Locate the cell with the specified text and output its (X, Y) center coordinate. 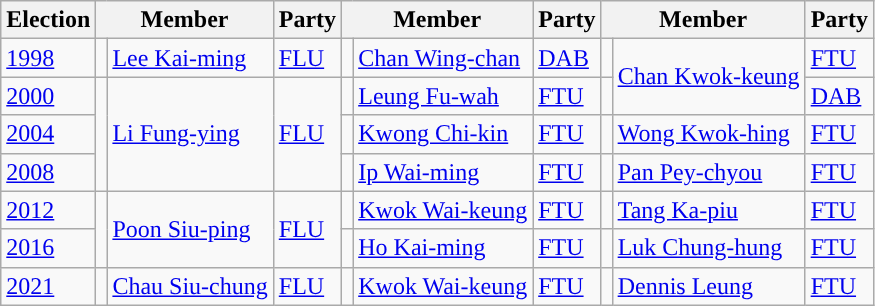
2004 (48, 134)
2008 (48, 172)
Dennis Leung (708, 286)
Tang Ka-piu (708, 210)
Kwong Chi-kin (443, 134)
Chan Wing-chan (443, 58)
2012 (48, 210)
Chan Kwok-keung (708, 77)
Pan Pey-chyou (708, 172)
2016 (48, 248)
1998 (48, 58)
Ip Wai-ming (443, 172)
Lee Kai-ming (190, 58)
2021 (48, 286)
2000 (48, 96)
Li Fung-ying (190, 134)
Chau Siu-chung (190, 286)
Ho Kai-ming (443, 248)
Leung Fu-wah (443, 96)
Wong Kwok-hing (708, 134)
Election (48, 20)
Poon Siu-ping (190, 229)
Luk Chung-hung (708, 248)
